Find where the given text appears and provide that cell's center as [x, y] coordinate. 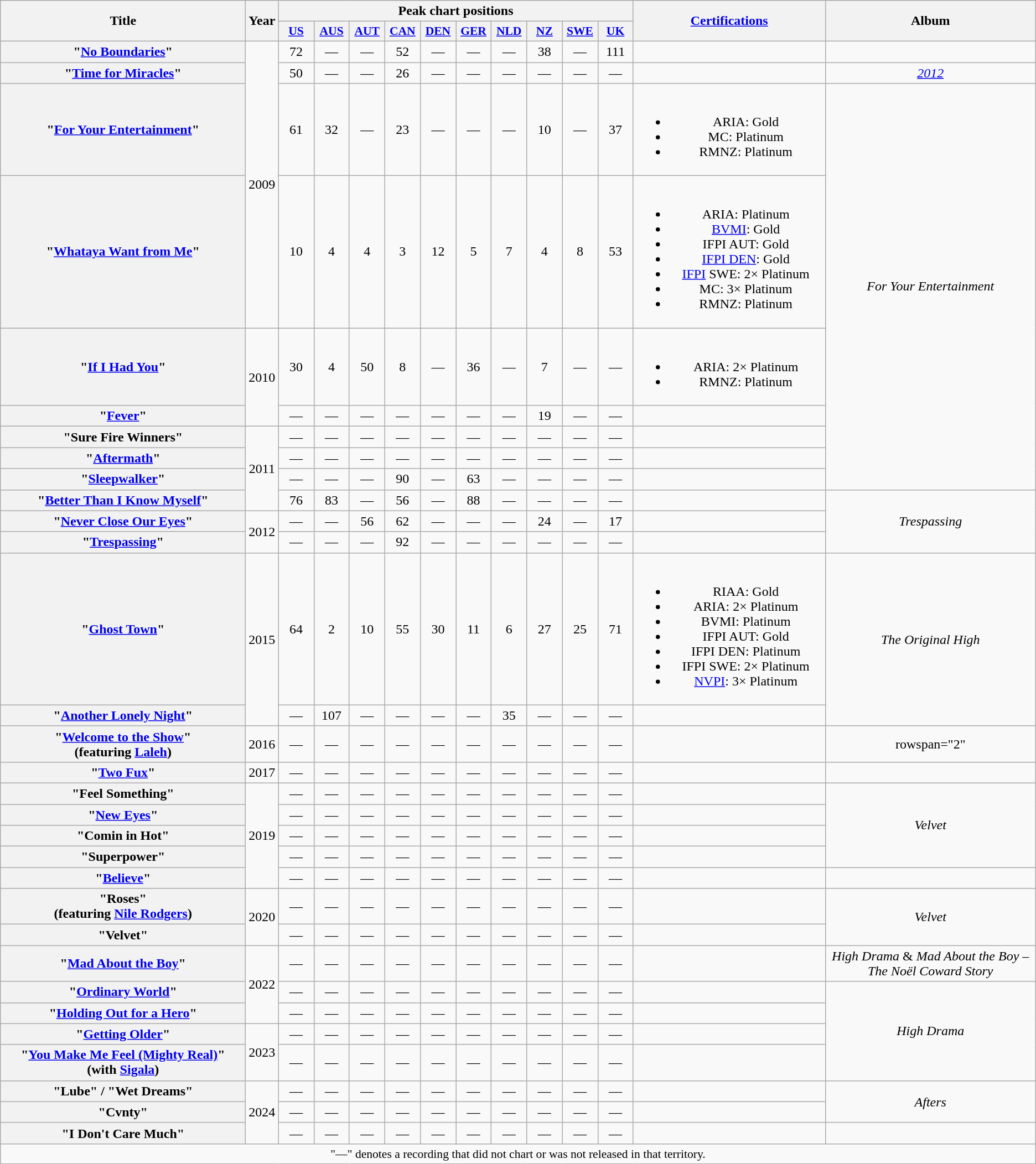
2016 [262, 744]
Year [262, 21]
"Better Than I Know Myself" [123, 500]
5 [474, 252]
Trespassing [930, 521]
CAN [402, 32]
"Welcome to the Show"(featuring Laleh) [123, 744]
DEN [438, 32]
UK [615, 32]
"Fever" [123, 416]
"Mad About the Boy" [123, 964]
"Two Fux" [123, 772]
"Lube" / "Wet Dreams" [123, 1091]
Peak chart positions [456, 11]
Certifications [729, 21]
For Your Entertainment [930, 287]
2009 [262, 184]
37 [615, 129]
64 [296, 628]
27 [545, 628]
53 [615, 252]
"Sure Fire Winners" [123, 437]
"Whataya Want from Me" [123, 252]
Album [930, 21]
ARIA: 2× PlatinumRMNZ: Platinum [729, 367]
2019 [262, 835]
"Aftermath" [123, 458]
62 [402, 521]
26 [402, 72]
35 [509, 715]
23 [402, 129]
3 [402, 252]
2022 [262, 985]
90 [402, 479]
"Believe" [123, 878]
"For Your Entertainment" [123, 129]
"Time for Miracles" [123, 72]
"No Boundaries" [123, 51]
ARIA: GoldMC: PlatinumRMNZ: Platinum [729, 129]
SWE [580, 32]
11 [474, 628]
17 [615, 521]
2011 [262, 469]
"—" denotes a recording that did not chart or was not released in that territory. [518, 1153]
AUS [331, 32]
55 [402, 628]
72 [296, 51]
2015 [262, 640]
"I Don't Care Much" [123, 1133]
"Never Close Our Eyes" [123, 521]
"You Make Me Feel (Mighty Real)"(with Sigala) [123, 1062]
32 [331, 129]
2017 [262, 772]
2010 [262, 377]
92 [402, 542]
NZ [545, 32]
"Cvnty" [123, 1112]
"Comin in Hot" [123, 836]
"Ordinary World" [123, 992]
"Another Lonely Night" [123, 715]
111 [615, 51]
"Trespassing" [123, 542]
24 [545, 521]
2020 [262, 917]
88 [474, 500]
Title [123, 21]
"New Eyes" [123, 815]
"Getting Older" [123, 1034]
"Holding Out for a Hero" [123, 1013]
71 [615, 628]
52 [402, 51]
61 [296, 129]
ARIA: PlatinumBVMI: GoldIFPI AUT: GoldIFPI DEN: GoldIFPI SWE: 2× PlatinumMC: 3× PlatinumRMNZ: Platinum [729, 252]
RIAA: GoldARIA: 2× PlatinumBVMI: PlatinumIFPI AUT: GoldIFPI DEN: PlatinumIFPI SWE: 2× PlatinumNVPI: 3× Platinum [729, 628]
"If I Had You" [123, 367]
6 [509, 628]
2023 [262, 1052]
76 [296, 500]
63 [474, 479]
US [296, 32]
"Ghost Town" [123, 628]
12 [438, 252]
NLD [509, 32]
38 [545, 51]
Afters [930, 1101]
19 [545, 416]
2024 [262, 1112]
The Original High [930, 640]
25 [580, 628]
"Feel Something" [123, 793]
High Drama & Mad About the Boy – The Noël Coward Story [930, 964]
High Drama [930, 1031]
"Roses" (featuring Nile Rodgers) [123, 906]
2 [331, 628]
"Sleepwalker" [123, 479]
107 [331, 715]
AUT [367, 32]
rowspan="2" [930, 744]
"Superpower" [123, 857]
GER [474, 32]
83 [331, 500]
36 [474, 367]
"Velvet" [123, 935]
